Provide the [x, y] coordinate of the cell's center where the given text is located.  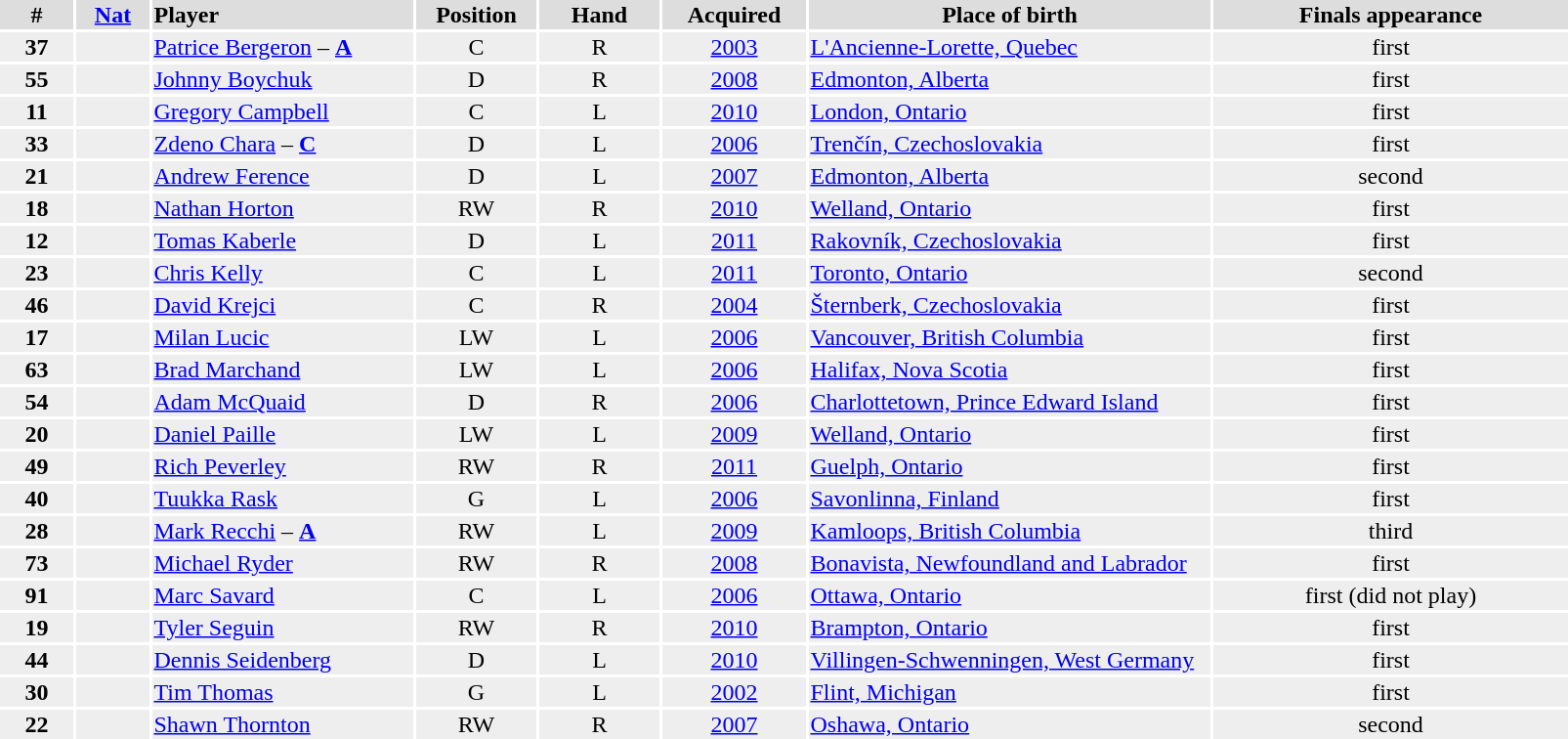
Zdeno Chara – C [283, 144]
Mark Recchi – A [283, 531]
Kamloops, British Columbia [1010, 531]
Acquired [735, 15]
28 [37, 531]
Johnny Boychuk [283, 79]
London, Ontario [1010, 111]
21 [37, 176]
19 [37, 628]
third [1391, 531]
63 [37, 369]
Place of birth [1010, 15]
Bonavista, Newfoundland and Labrador [1010, 563]
Tyler Seguin [283, 628]
Nathan Horton [283, 208]
18 [37, 208]
55 [37, 79]
first (did not play) [1391, 595]
# [37, 15]
54 [37, 402]
Finals appearance [1391, 15]
Tim Thomas [283, 692]
Dennis Seidenberg [283, 660]
22 [37, 724]
Vancouver, British Columbia [1010, 337]
2003 [735, 47]
Milan Lucic [283, 337]
Trenčín, Czechoslovakia [1010, 144]
23 [37, 273]
Brampton, Ontario [1010, 628]
Savonlinna, Finland [1010, 499]
Tuukka Rask [283, 499]
12 [37, 240]
Guelph, Ontario [1010, 466]
Chris Kelly [283, 273]
49 [37, 466]
Shawn Thornton [283, 724]
Oshawa, Ontario [1010, 724]
Rich Peverley [283, 466]
Daniel Paille [283, 434]
Nat [113, 15]
Hand [600, 15]
Adam McQuaid [283, 402]
Patrice Bergeron – A [283, 47]
33 [37, 144]
Gregory Campbell [283, 111]
Andrew Ference [283, 176]
73 [37, 563]
11 [37, 111]
46 [37, 305]
L'Ancienne-Lorette, Quebec [1010, 47]
Flint, Michigan [1010, 692]
44 [37, 660]
Halifax, Nova Scotia [1010, 369]
Position [477, 15]
Brad Marchand [283, 369]
2002 [735, 692]
Ottawa, Ontario [1010, 595]
30 [37, 692]
37 [37, 47]
2004 [735, 305]
20 [37, 434]
Tomas Kaberle [283, 240]
Rakovník, Czechoslovakia [1010, 240]
17 [37, 337]
Michael Ryder [283, 563]
Charlottetown, Prince Edward Island [1010, 402]
Villingen-Schwenningen, West Germany [1010, 660]
Player [283, 15]
Toronto, Ontario [1010, 273]
91 [37, 595]
Marc Savard [283, 595]
David Krejci [283, 305]
Šternberk, Czechoslovakia [1010, 305]
40 [37, 499]
